Locate the cell with the specified text and output its (X, Y) center coordinate. 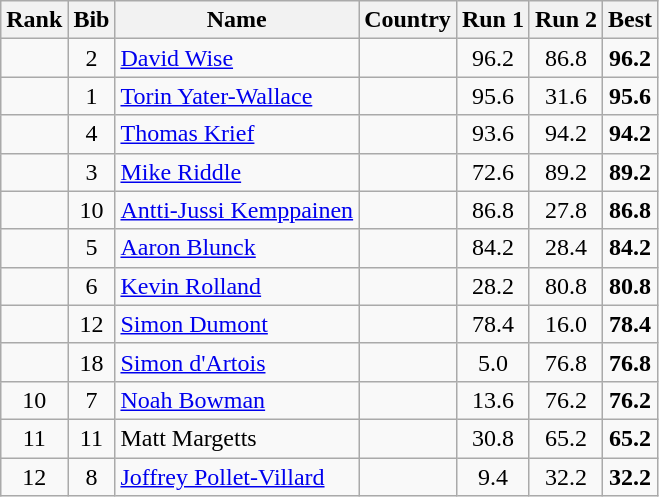
6 (92, 286)
Thomas Krief (237, 134)
4 (92, 134)
2 (92, 58)
7 (92, 400)
16.0 (566, 324)
Antti-Jussi Kemppainen (237, 210)
Country (408, 20)
Torin Yater-Wallace (237, 96)
David Wise (237, 58)
8 (92, 477)
Rank (34, 20)
5 (92, 248)
72.6 (492, 172)
Matt Margetts (237, 438)
18 (92, 362)
30.8 (492, 438)
Name (237, 20)
Best (630, 20)
Kevin Rolland (237, 286)
Simon d'Artois (237, 362)
28.2 (492, 286)
31.6 (566, 96)
Run 2 (566, 20)
Simon Dumont (237, 324)
1 (92, 96)
Noah Bowman (237, 400)
Joffrey Pollet-Villard (237, 477)
Run 1 (492, 20)
93.6 (492, 134)
3 (92, 172)
Aaron Blunck (237, 248)
27.8 (566, 210)
9.4 (492, 477)
Mike Riddle (237, 172)
5.0 (492, 362)
13.6 (492, 400)
28.4 (566, 248)
Bib (92, 20)
